Search for the cell housing the specified text and yield its [X, Y] center coordinate. 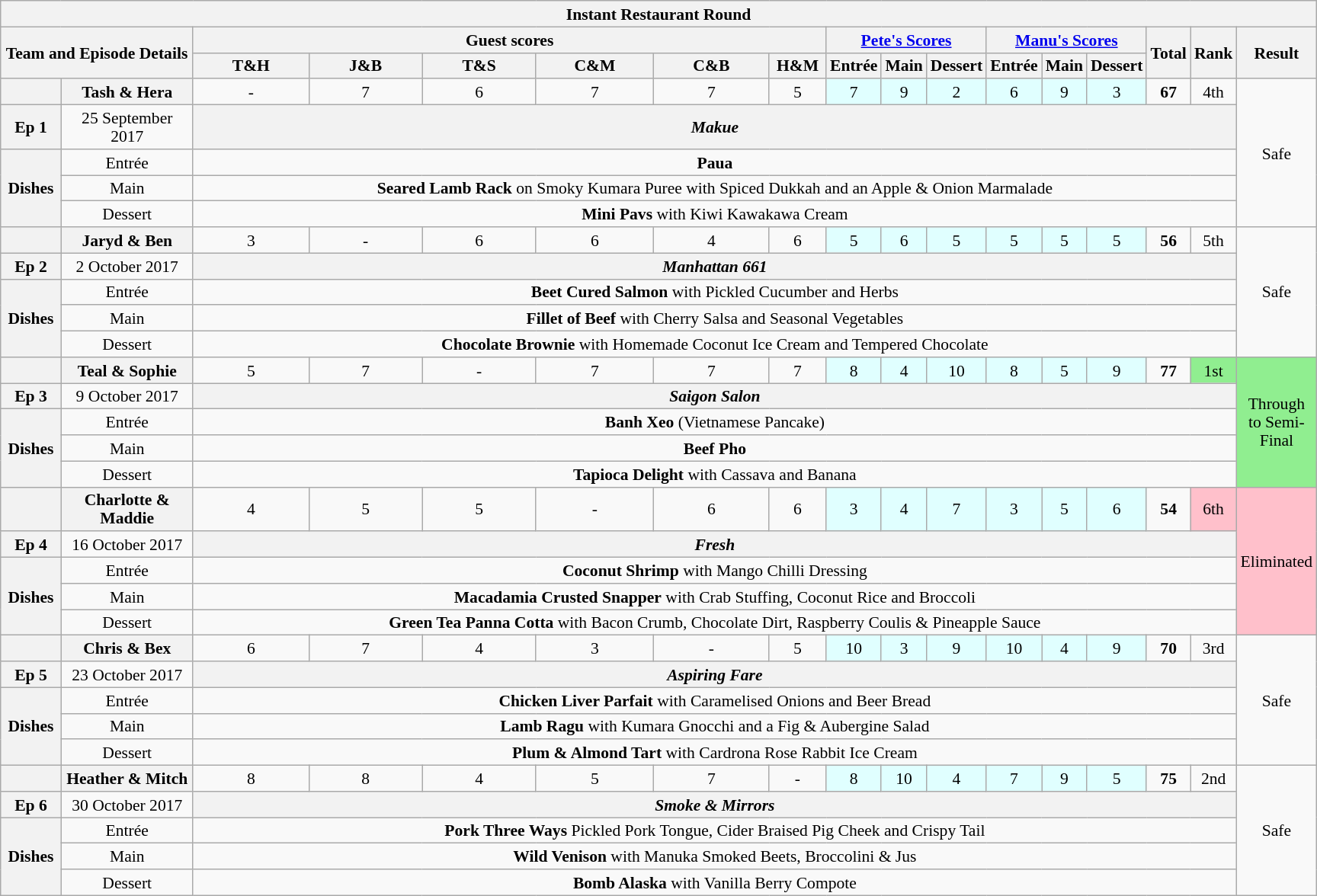
5th [1213, 240]
2 October 2017 [127, 266]
Tash & Hera [127, 92]
Chris & Bex [127, 648]
Beet Cured Salmon with Pickled Cucumber and Herbs [715, 292]
Beef Pho [715, 448]
3rd [1213, 648]
Ep 6 [30, 805]
Manu's Scores [1066, 40]
Rank [1213, 53]
Banh Xeo (Vietnamese Pancake) [715, 422]
Ep 4 [30, 545]
Eliminated [1276, 561]
75 [1168, 779]
6th [1213, 509]
9 October 2017 [127, 396]
56 [1168, 240]
Result [1276, 53]
Fillet of Beef with Cherry Salsa and Seasonal Vegetables [715, 318]
T&H [251, 66]
25 September 2017 [127, 127]
Pork Three Ways Pickled Pork Tongue, Cider Braised Pig Cheek and Crispy Tail [715, 830]
Ep 1 [30, 127]
Ep 5 [30, 674]
Macadamia Crusted Snapper with Crab Stuffing, Coconut Rice and Broccoli [715, 597]
Heather & Mitch [127, 779]
77 [1168, 370]
Bomb Alaska with Vanilla Berry Compote [715, 882]
Pete's Scores [906, 40]
Instant Restaurant Round [658, 14]
Wild Venison with Manuka Smoked Beets, Broccolini & Jus [715, 856]
J&B [366, 66]
Jaryd & Ben [127, 240]
Aspiring Fare [715, 674]
Paua [715, 162]
54 [1168, 509]
2 [957, 92]
4th [1213, 92]
30 October 2017 [127, 805]
67 [1168, 92]
2nd [1213, 779]
Coconut Shrimp with Mango Chilli Dressing [715, 571]
T&S [479, 66]
Total [1168, 53]
C&M [594, 66]
Lamb Ragu with Kumara Gnocchi and a Fig & Aubergine Salad [715, 726]
C&B [712, 66]
Saigon Salon [715, 396]
Mini Pavs with Kiwi Kawakawa Cream [715, 214]
Team and Episode Details [98, 53]
Guest scores [509, 40]
Ep 2 [30, 266]
Green Tea Panna Cotta with Bacon Crumb, Chocolate Dirt, Raspberry Coulis & Pineapple Sauce [715, 622]
23 October 2017 [127, 674]
70 [1168, 648]
Teal & Sophie [127, 370]
Manhattan 661 [715, 266]
Ep 3 [30, 396]
16 October 2017 [127, 545]
Seared Lamb Rack on Smoky Kumara Puree with Spiced Dukkah and an Apple & Onion Marmalade [715, 188]
Makue [715, 127]
1st [1213, 370]
Chicken Liver Parfait with Caramelised Onions and Beer Bread [715, 700]
Plum & Almond Tart with Cardrona Rose Rabbit Ice Cream [715, 753]
H&M [797, 66]
Smoke & Mirrors [715, 805]
Chocolate Brownie with Homemade Coconut Ice Cream and Tempered Chocolate [715, 344]
Charlotte & Maddie [127, 509]
Tapioca Delight with Cassava and Banana [715, 474]
Through to Semi-Final [1276, 422]
Fresh [715, 545]
